Output the (X, Y) coordinate of the center of the cell containing the given text.  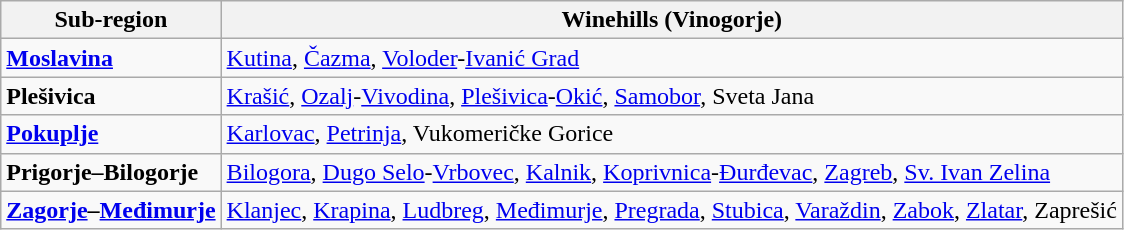
Kutina, Čazma, Voloder-Ivanić Grad (672, 58)
Krašić, Ozalj-Vivodina, Plešivica-Okić, Samobor, Sveta Jana (672, 96)
Winehills (Vinogorje) (672, 20)
Plešivica (111, 96)
Karlovac, Petrinja, Vukomeričke Gorice (672, 134)
Moslavina (111, 58)
Sub-region (111, 20)
Pokuplje (111, 134)
Zagorje–Međimurje (111, 210)
Bilogora, Dugo Selo-Vrbovec, Kalnik, Koprivnica-Đurđevac, Zagreb, Sv. Ivan Zelina (672, 172)
Klanjec, Krapina, Ludbreg, Međimurje, Pregrada, Stubica, Varaždin, Zabok, Zlatar, Zaprešić (672, 210)
Prigorje–Bilogorje (111, 172)
